Detect which cell encompasses the target text, then output its [X, Y] center coordinate. 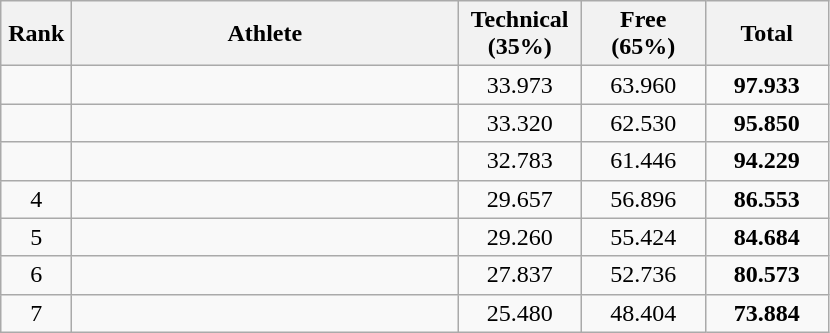
5 [36, 237]
73.884 [767, 313]
55.424 [643, 237]
Total [767, 34]
32.783 [520, 161]
86.553 [767, 199]
84.684 [767, 237]
27.837 [520, 275]
7 [36, 313]
Free(65%) [643, 34]
56.896 [643, 199]
63.960 [643, 85]
25.480 [520, 313]
Rank [36, 34]
95.850 [767, 123]
29.657 [520, 199]
33.973 [520, 85]
6 [36, 275]
29.260 [520, 237]
94.229 [767, 161]
Athlete [265, 34]
80.573 [767, 275]
Technical(35%) [520, 34]
97.933 [767, 85]
62.530 [643, 123]
4 [36, 199]
48.404 [643, 313]
61.446 [643, 161]
33.320 [520, 123]
52.736 [643, 275]
